For the text-containing cell, return its midpoint in [x, y] coordinate format. 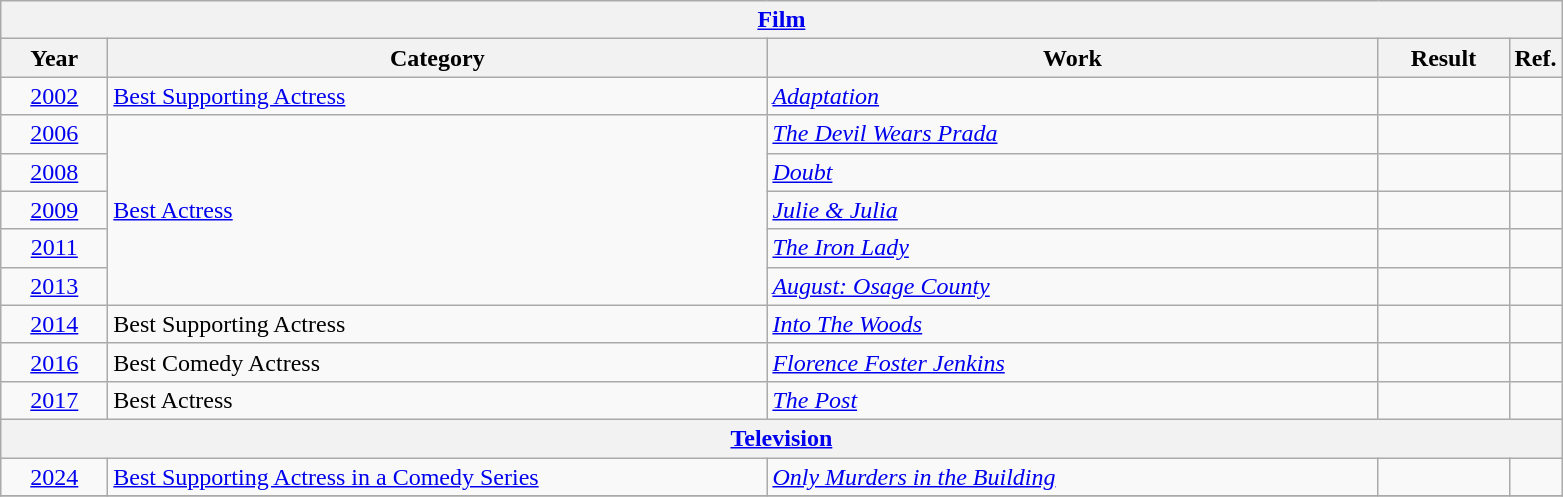
Year [54, 58]
Florence Foster Jenkins [1072, 362]
Film [782, 20]
2013 [54, 286]
August: Osage County [1072, 286]
Julie & Julia [1072, 210]
Ref. [1536, 58]
2017 [54, 400]
Result [1444, 58]
Best Supporting Actress in a Comedy Series [438, 477]
The Devil Wears Prada [1072, 134]
Only Murders in the Building [1072, 477]
2008 [54, 172]
Category [438, 58]
The Iron Lady [1072, 248]
2014 [54, 324]
Doubt [1072, 172]
2024 [54, 477]
Adaptation [1072, 96]
The Post [1072, 400]
Into The Woods [1072, 324]
2002 [54, 96]
2016 [54, 362]
Television [782, 438]
Work [1072, 58]
2011 [54, 248]
2009 [54, 210]
Best Comedy Actress [438, 362]
2006 [54, 134]
